Capture the cell that displays the provided text and extract its [x, y] central coordinate. 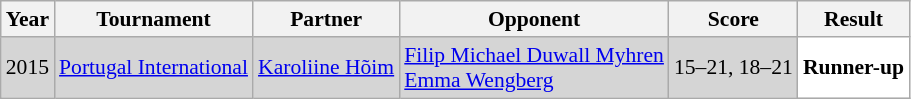
Tournament [154, 19]
Opponent [534, 19]
Runner-up [854, 68]
Score [734, 19]
Filip Michael Duwall Myhren Emma Wengberg [534, 68]
15–21, 18–21 [734, 68]
Portugal International [154, 68]
Partner [326, 19]
Year [28, 19]
Result [854, 19]
2015 [28, 68]
Karoliine Hõim [326, 68]
